For the text-containing cell, return its midpoint in [x, y] coordinate format. 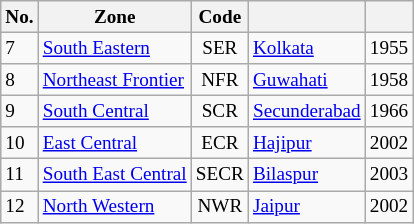
1955 [389, 48]
NWR [220, 206]
2003 [389, 175]
South East Central [114, 175]
Bilaspur [306, 175]
Zone [114, 17]
North Western [114, 206]
ECR [220, 143]
10 [20, 143]
11 [20, 175]
Guwahati [306, 80]
Code [220, 17]
No. [20, 17]
South Eastern [114, 48]
Hajipur [306, 143]
1958 [389, 80]
NFR [220, 80]
9 [20, 111]
South Central [114, 111]
East Central [114, 143]
Jaipur [306, 206]
8 [20, 80]
SECR [220, 175]
SER [220, 48]
SCR [220, 111]
Northeast Frontier [114, 80]
7 [20, 48]
Kolkata [306, 48]
Secunderabad [306, 111]
1966 [389, 111]
12 [20, 206]
